Determine the [x, y] coordinate at the center of the cell enclosing the given text.  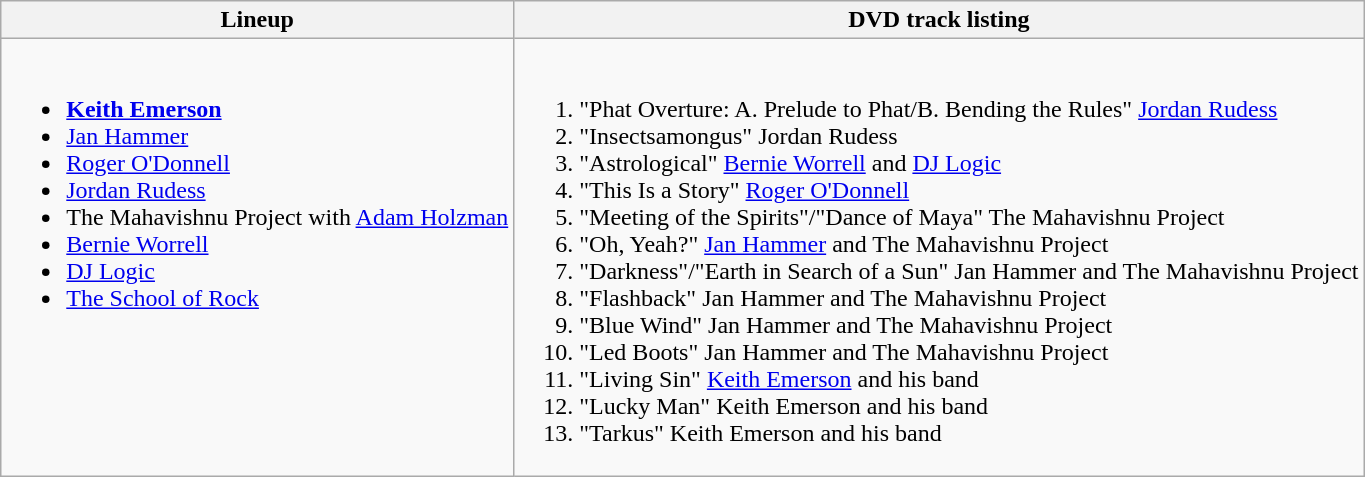
DVD track listing [939, 20]
Lineup [258, 20]
Keith EmersonJan HammerRoger O'DonnellJordan RudessThe Mahavishnu Project with Adam HolzmanBernie WorrellDJ LogicThe School of Rock [258, 258]
